Search for the cell housing the specified text and yield its (x, y) center coordinate. 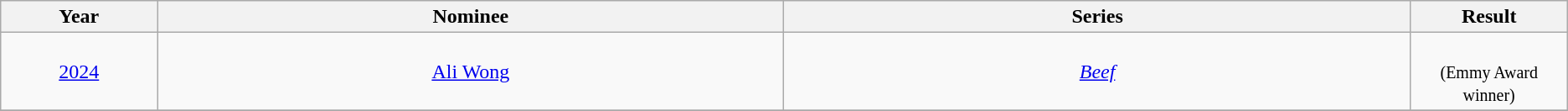
Nominee (471, 17)
Series (1097, 17)
(Emmy Award winner) (1489, 71)
Year (79, 17)
2024 (79, 71)
Result (1489, 17)
Ali Wong (471, 71)
Beef (1097, 71)
